Capture the cell that displays the provided text and extract its (x, y) central coordinate. 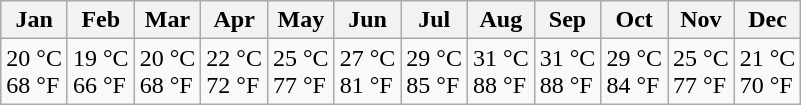
22 °C72 °F (234, 72)
Jun (368, 20)
Feb (100, 20)
Jul (434, 20)
May (300, 20)
29 °C85 °F (434, 72)
Oct (634, 20)
19 °C66 °F (100, 72)
Jan (34, 20)
Dec (768, 20)
Mar (168, 20)
29 °C84 °F (634, 72)
Aug (502, 20)
21 °C70 °F (768, 72)
Apr (234, 20)
27 °C81 °F (368, 72)
Nov (702, 20)
Sep (568, 20)
